Determine the (x, y) coordinate at the center of the cell enclosing the given text.  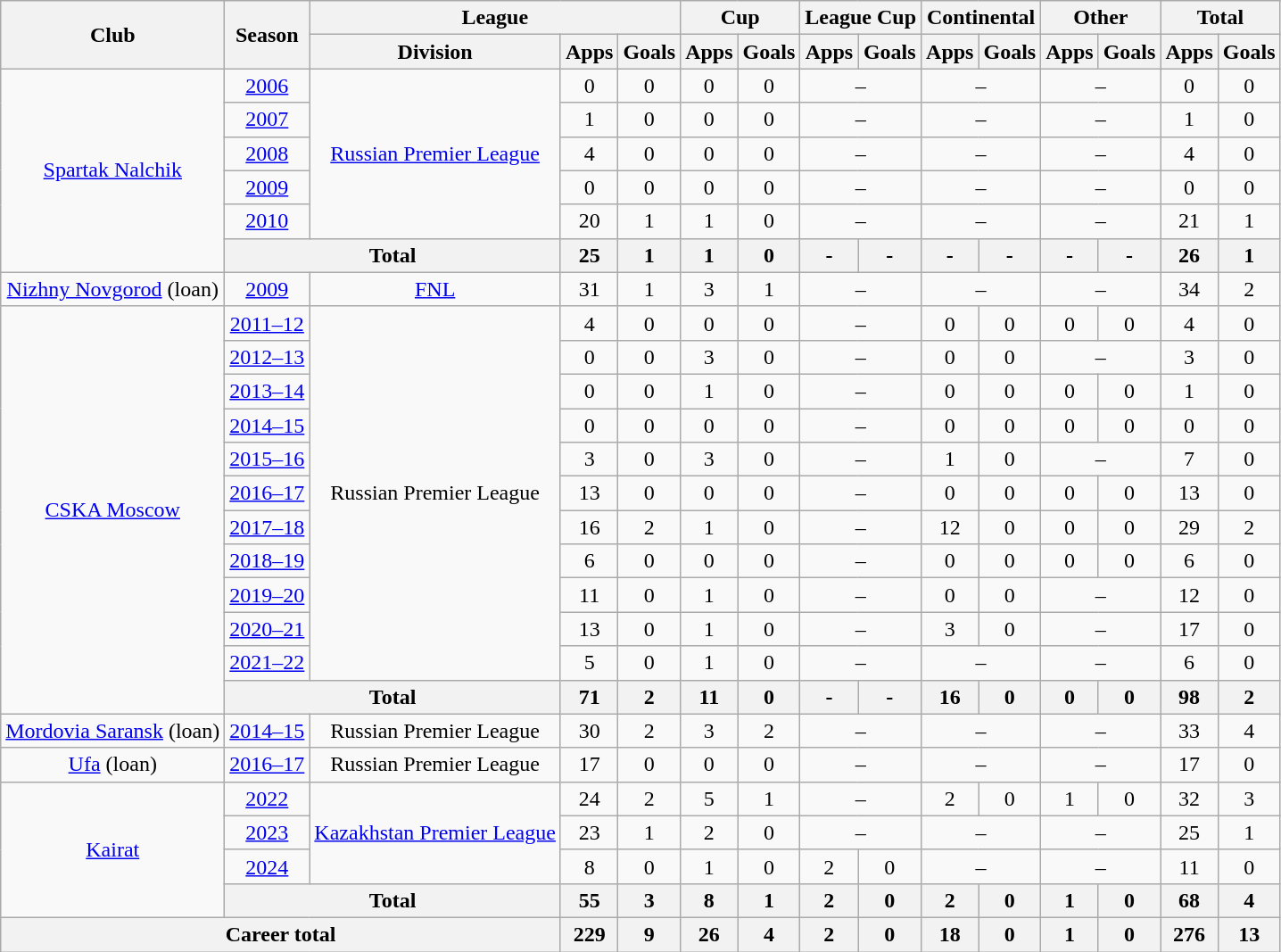
2022 (268, 799)
24 (589, 799)
Division (435, 52)
23 (589, 832)
31 (589, 289)
229 (589, 934)
2020–21 (268, 629)
Cup (740, 18)
71 (589, 697)
Club (112, 35)
276 (1189, 934)
2024 (268, 866)
2023 (268, 832)
55 (589, 900)
2012–13 (268, 357)
2018–19 (268, 561)
34 (1189, 289)
2007 (268, 120)
9 (649, 934)
League (495, 18)
98 (1189, 697)
2019–20 (268, 595)
CSKA Moscow (112, 510)
33 (1189, 731)
7 (1189, 459)
2011–12 (268, 323)
2015–16 (268, 459)
Season (268, 35)
32 (1189, 799)
2013–14 (268, 391)
Kazakhstan Premier League (435, 832)
18 (950, 934)
2010 (268, 221)
Kairat (112, 849)
Spartak Nalchik (112, 170)
20 (589, 221)
2008 (268, 153)
Nizhny Novgorod (loan) (112, 289)
68 (1189, 900)
Other (1101, 18)
FNL (435, 289)
29 (1189, 527)
Continental (981, 18)
Career total (281, 934)
2006 (268, 86)
2021–22 (268, 663)
30 (589, 731)
21 (1189, 221)
League Cup (861, 18)
Ufa (loan) (112, 765)
2017–18 (268, 527)
Mordovia Saransk (loan) (112, 731)
